Search for the cell housing the specified text and yield its (x, y) center coordinate. 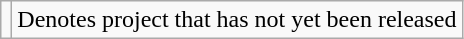
Denotes project that has not yet been released (237, 20)
